Capture the cell that displays the provided text and extract its (x, y) central coordinate. 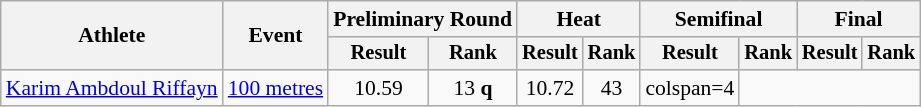
43 (612, 88)
10.72 (550, 88)
Heat (578, 19)
Preliminary Round (422, 19)
Karim Ambdoul Riffayn (112, 88)
10.59 (378, 88)
Athlete (112, 36)
Event (276, 36)
colspan=4 (690, 88)
Final (858, 19)
Semifinal (718, 19)
100 metres (276, 88)
13 q (473, 88)
